For the text-containing cell, return its midpoint in (X, Y) coordinate format. 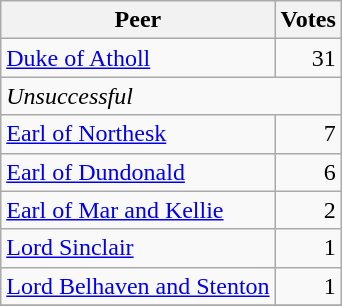
Earl of Dundonald (138, 172)
Duke of Atholl (138, 58)
Unsuccessful (172, 96)
2 (308, 210)
Votes (308, 20)
Lord Belhaven and Stenton (138, 286)
Earl of Northesk (138, 134)
Lord Sinclair (138, 248)
6 (308, 172)
31 (308, 58)
Earl of Mar and Kellie (138, 210)
7 (308, 134)
Peer (138, 20)
